For the text-containing cell, return its midpoint in [x, y] coordinate format. 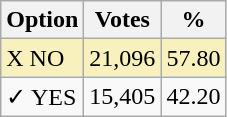
✓ YES [42, 97]
X NO [42, 58]
21,096 [122, 58]
Votes [122, 20]
57.80 [194, 58]
15,405 [122, 97]
% [194, 20]
42.20 [194, 97]
Option [42, 20]
